Scan for the cell matching the given text and deliver its (X, Y) coordinate at center. 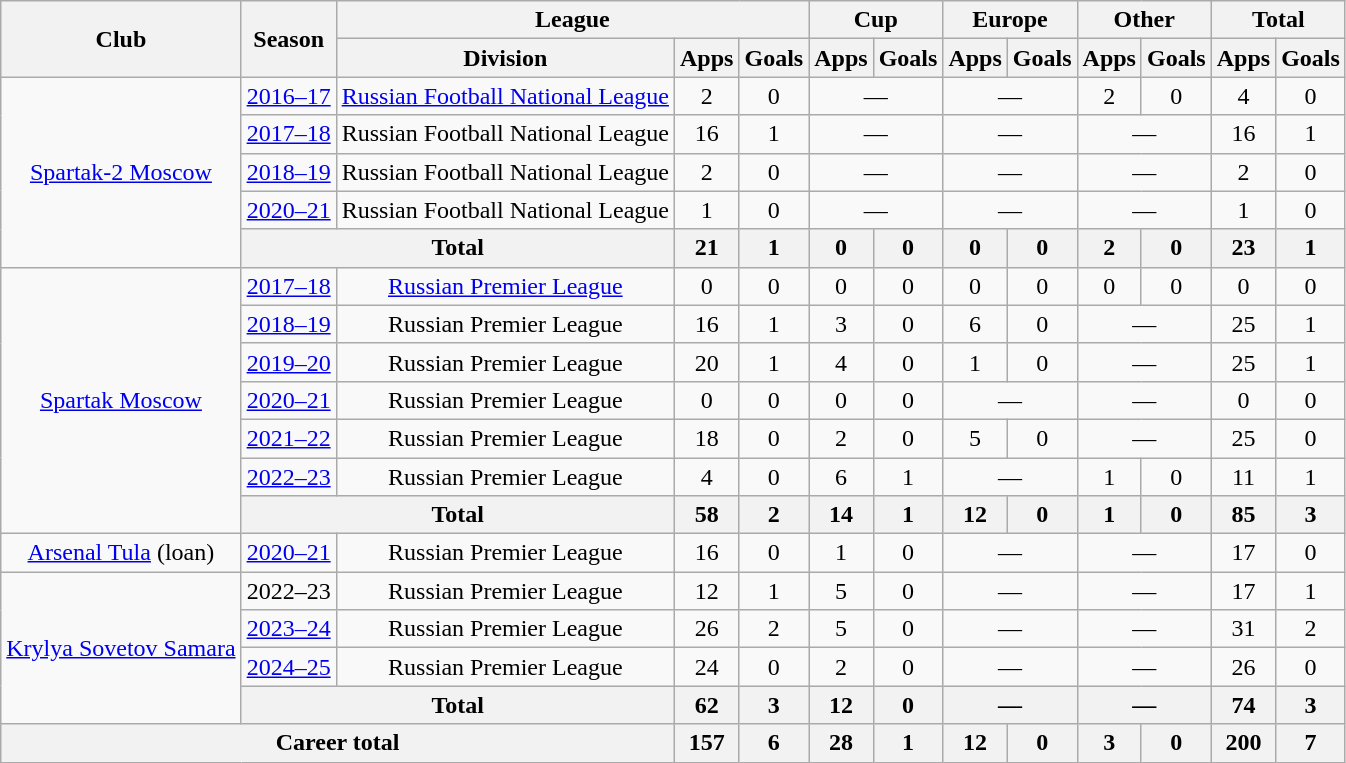
Career total (338, 743)
Europe (1010, 20)
14 (841, 515)
11 (1243, 477)
28 (841, 743)
Club (121, 39)
2021–22 (288, 438)
2016–17 (288, 96)
2019–20 (288, 362)
31 (1243, 629)
58 (707, 515)
21 (707, 248)
157 (707, 743)
85 (1243, 515)
62 (707, 705)
2024–25 (288, 667)
2023–24 (288, 629)
20 (707, 362)
7 (1311, 743)
Cup (876, 20)
74 (1243, 705)
Division (505, 58)
200 (1243, 743)
23 (1243, 248)
Other (1144, 20)
Arsenal Tula (loan) (121, 553)
League (572, 20)
Spartak Moscow (121, 400)
Krylya Sovetov Samara (121, 648)
Season (288, 39)
18 (707, 438)
24 (707, 667)
Spartak-2 Moscow (121, 172)
